From the cell containing the given text, extract its center point as (x, y) coordinate. 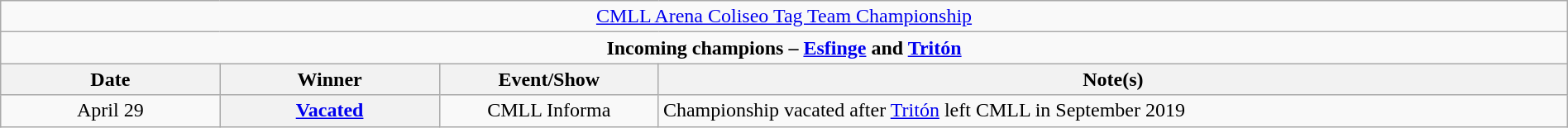
CMLL Arena Coliseo Tag Team Championship (784, 17)
April 29 (111, 111)
Winner (329, 79)
Date (111, 79)
CMLL Informa (549, 111)
Note(s) (1113, 79)
Event/Show (549, 79)
Vacated (329, 111)
Incoming champions – Esfinge and Tritón (784, 48)
Championship vacated after Tritón left CMLL in September 2019 (1113, 111)
